Provide the [X, Y] coordinate of the cell's center where the given text is located.  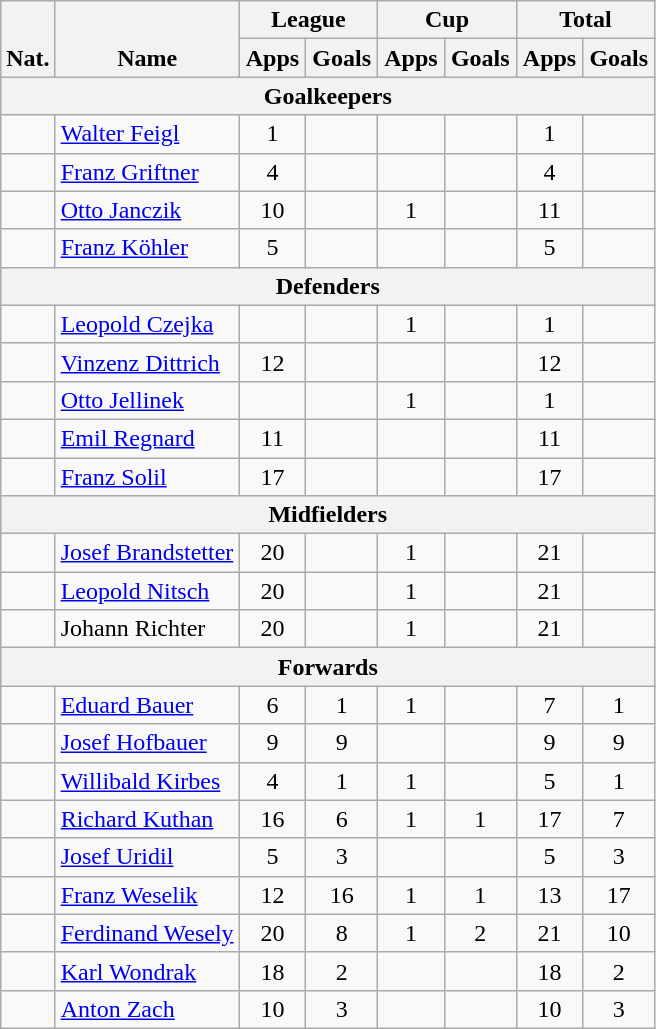
League [308, 20]
Karl Wondrak [147, 971]
Franz Solil [147, 477]
Leopold Nitsch [147, 591]
Anton Zach [147, 1009]
Otto Janczik [147, 210]
Leopold Czejka [147, 324]
Defenders [328, 286]
Cup [448, 20]
Eduard Bauer [147, 705]
Name [147, 39]
13 [550, 895]
Ferdinand Wesely [147, 933]
Emil Regnard [147, 438]
Franz Griftner [147, 172]
Johann Richter [147, 629]
Franz Köhler [147, 248]
Otto Jellinek [147, 400]
Josef Hofbauer [147, 743]
Josef Brandstetter [147, 553]
Josef Uridil [147, 857]
Total [586, 20]
Forwards [328, 667]
Nat. [28, 39]
Richard Kuthan [147, 819]
Vinzenz Dittrich [147, 362]
Midfielders [328, 515]
Franz Weselik [147, 895]
8 [342, 933]
Willibald Kirbes [147, 781]
Walter Feigl [147, 134]
Goalkeepers [328, 96]
